Extract the [x, y] coordinate from the center of the cell holding the provided text.  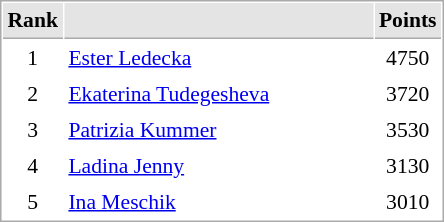
Ina Meschik [218, 201]
4750 [408, 57]
Ekaterina Tudegesheva [218, 93]
2 [32, 93]
3130 [408, 165]
4 [32, 165]
3720 [408, 93]
3530 [408, 129]
Patrizia Kummer [218, 129]
Rank [32, 21]
Ladina Jenny [218, 165]
5 [32, 201]
Points [408, 21]
1 [32, 57]
3 [32, 129]
Ester Ledecka [218, 57]
3010 [408, 201]
